Scan for the cell matching the given text and deliver its [x, y] coordinate at center. 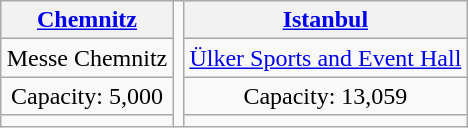
Capacity: 13,059 [326, 96]
Ülker Sports and Event Hall [326, 58]
Chemnitz [87, 20]
Istanbul [326, 20]
Capacity: 5,000 [87, 96]
Messe Chemnitz [87, 58]
